Output the [X, Y] coordinate of the center of the cell containing the given text.  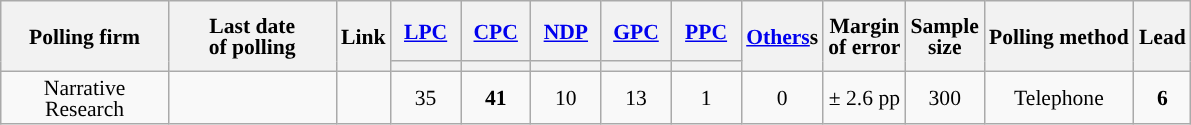
Narrative Research [85, 97]
GPC [636, 31]
Samplesize [945, 36]
35 [426, 97]
CPC [496, 31]
Link [364, 36]
1 [706, 97]
Polling firm [85, 36]
Marginof error [864, 36]
300 [945, 97]
NDP [566, 31]
Polling method [1059, 36]
6 [1162, 97]
0 [782, 97]
± 2.6 pp [864, 97]
PPC [706, 31]
Otherss [782, 36]
13 [636, 97]
LPC [426, 31]
Last dateof polling [252, 36]
Lead [1162, 36]
Telephone [1059, 97]
41 [496, 97]
10 [566, 97]
